For the text-containing cell, return its midpoint in (X, Y) coordinate format. 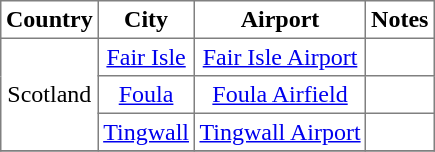
Scotland (50, 94)
Airport (280, 20)
Foula (146, 95)
Country (50, 20)
Tingwall Airport (280, 132)
Foula Airfield (280, 95)
Fair Isle (146, 57)
City (146, 20)
Notes (400, 20)
Fair Isle Airport (280, 57)
Tingwall (146, 132)
